Search for the cell housing the specified text and yield its [x, y] center coordinate. 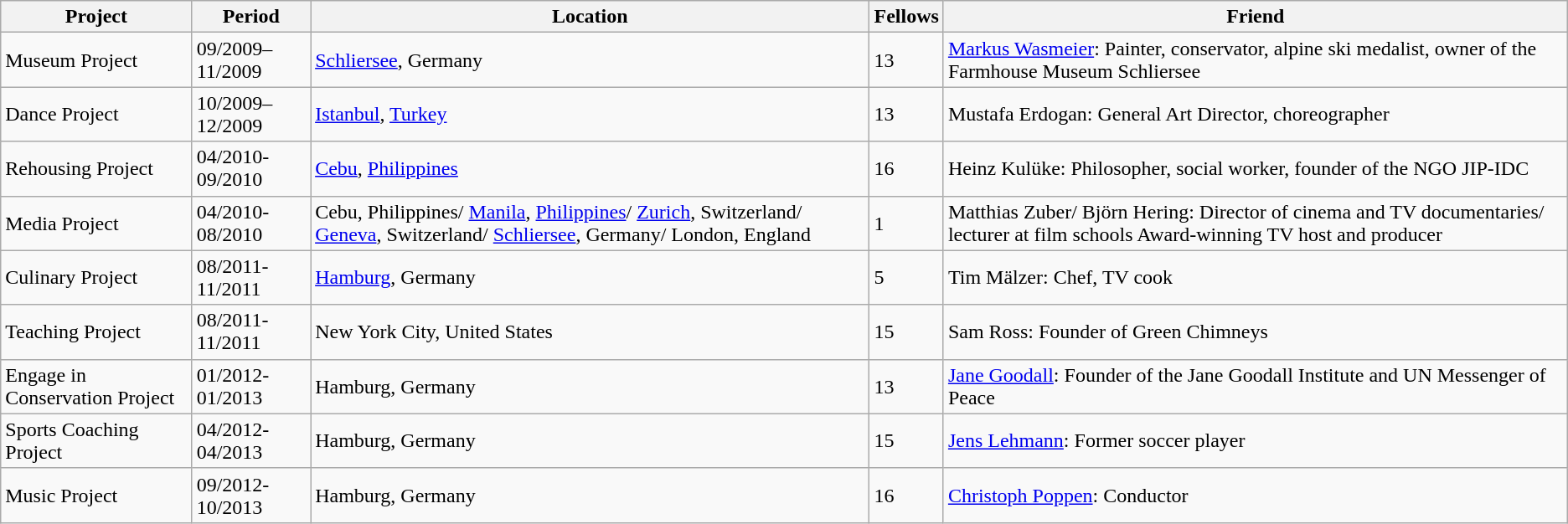
Christoph Poppen: Conductor [1255, 496]
Friend [1255, 17]
04/2010-09/2010 [251, 169]
Cebu, Philippines/ Manila, Philippines/ Zurich, Switzerland/ Geneva, Switzerland/ Schliersee, Germany/ London, England [590, 223]
Sports Coaching Project [96, 440]
Matthias Zuber/ Björn Hering: Director of cinema and TV documentaries/ lecturer at film schools Award-winning TV host and producer [1255, 223]
New York City, United States [590, 331]
Museum Project [96, 60]
Fellows [906, 17]
Dance Project [96, 114]
Sam Ross: Founder of Green Chimneys [1255, 331]
Istanbul, Turkey [590, 114]
Jane Goodall: Founder of the Jane Goodall Institute and UN Messenger of Peace [1255, 387]
1 [906, 223]
Jens Lehmann: Former soccer player [1255, 440]
5 [906, 278]
Heinz Kulüke: Philosopher, social worker, founder of the NGO JIP-IDC [1255, 169]
Culinary Project [96, 278]
Location [590, 17]
Teaching Project [96, 331]
Tim Mälzer: Chef, TV cook [1255, 278]
04/2012-04/2013 [251, 440]
Period [251, 17]
10/2009–12/2009 [251, 114]
Mustafa Erdogan: General Art Director, choreographer [1255, 114]
Schliersee, Germany [590, 60]
Engage in Conservation Project [96, 387]
Media Project [96, 223]
09/2009–11/2009 [251, 60]
Markus Wasmeier: Painter, conservator, alpine ski medalist, owner of the Farmhouse Museum Schliersee [1255, 60]
Rehousing Project [96, 169]
Project [96, 17]
04/2010-08/2010 [251, 223]
01/2012-01/2013 [251, 387]
09/2012-10/2013 [251, 496]
Music Project [96, 496]
Cebu, Philippines [590, 169]
